Output the [X, Y] coordinate of the center of the cell containing the given text.  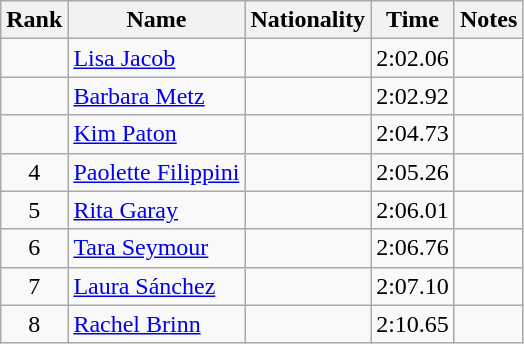
Rank [34, 20]
2:06.76 [413, 248]
Lisa Jacob [156, 58]
5 [34, 210]
4 [34, 172]
Notes [488, 20]
Nationality [308, 20]
Name [156, 20]
Laura Sánchez [156, 286]
2:02.06 [413, 58]
2:07.10 [413, 286]
2:10.65 [413, 324]
8 [34, 324]
Rachel Brinn [156, 324]
2:02.92 [413, 96]
2:06.01 [413, 210]
Kim Paton [156, 134]
Paolette Filippini [156, 172]
Rita Garay [156, 210]
Barbara Metz [156, 96]
7 [34, 286]
Tara Seymour [156, 248]
2:04.73 [413, 134]
2:05.26 [413, 172]
Time [413, 20]
6 [34, 248]
